Capture the cell that displays the provided text and extract its [x, y] central coordinate. 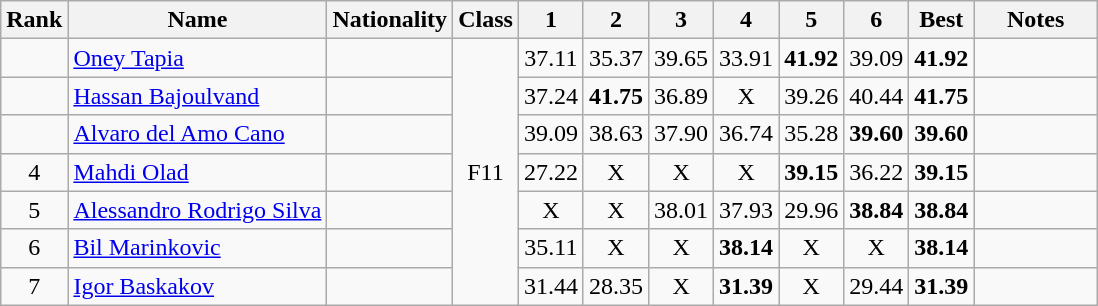
40.44 [876, 96]
35.11 [550, 248]
28.35 [616, 286]
37.24 [550, 96]
Rank [34, 20]
39.26 [812, 96]
37.93 [746, 210]
Name [198, 20]
7 [34, 286]
31.44 [550, 286]
3 [682, 20]
Alessandro Rodrigo Silva [198, 210]
2 [616, 20]
Alvaro del Amo Cano [198, 134]
38.63 [616, 134]
Best [942, 20]
Mahdi Olad [198, 172]
36.74 [746, 134]
39.65 [682, 58]
27.22 [550, 172]
1 [550, 20]
Class [486, 20]
37.11 [550, 58]
35.37 [616, 58]
36.89 [682, 96]
Hassan Bajoulvand [198, 96]
36.22 [876, 172]
38.01 [682, 210]
35.28 [812, 134]
29.44 [876, 286]
Bil Marinkovic [198, 248]
F11 [486, 172]
29.96 [812, 210]
Igor Baskakov [198, 286]
33.91 [746, 58]
Nationality [390, 20]
37.90 [682, 134]
Notes [1036, 20]
Oney Tapia [198, 58]
